Find where the given text appears and provide that cell's center as (x, y) coordinate. 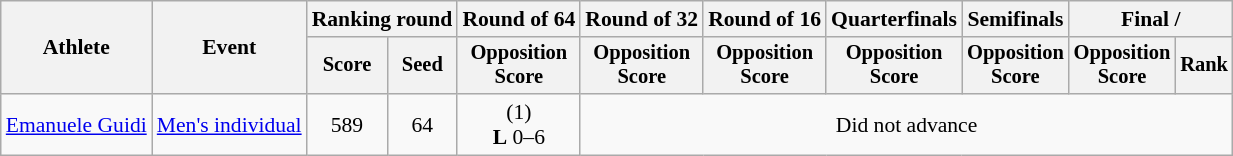
Athlete (76, 48)
Round of 16 (764, 19)
Round of 32 (642, 19)
Rank (1204, 66)
Final / (1151, 19)
Ranking round (382, 19)
Event (230, 48)
Did not advance (906, 124)
Semifinals (1016, 19)
Score (348, 66)
(1)L 0–6 (518, 124)
Quarterfinals (894, 19)
589 (348, 124)
Men's individual (230, 124)
Seed (422, 66)
Round of 64 (518, 19)
64 (422, 124)
Emanuele Guidi (76, 124)
